Search for the cell housing the specified text and yield its (X, Y) center coordinate. 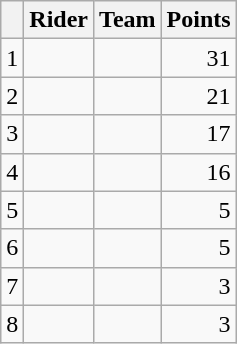
Team (128, 20)
21 (198, 96)
17 (198, 134)
8 (12, 324)
1 (12, 58)
7 (12, 286)
Points (198, 20)
4 (12, 172)
6 (12, 248)
2 (12, 96)
Rider (59, 20)
31 (198, 58)
16 (198, 172)
